Scan for the cell matching the given text and deliver its [x, y] coordinate at center. 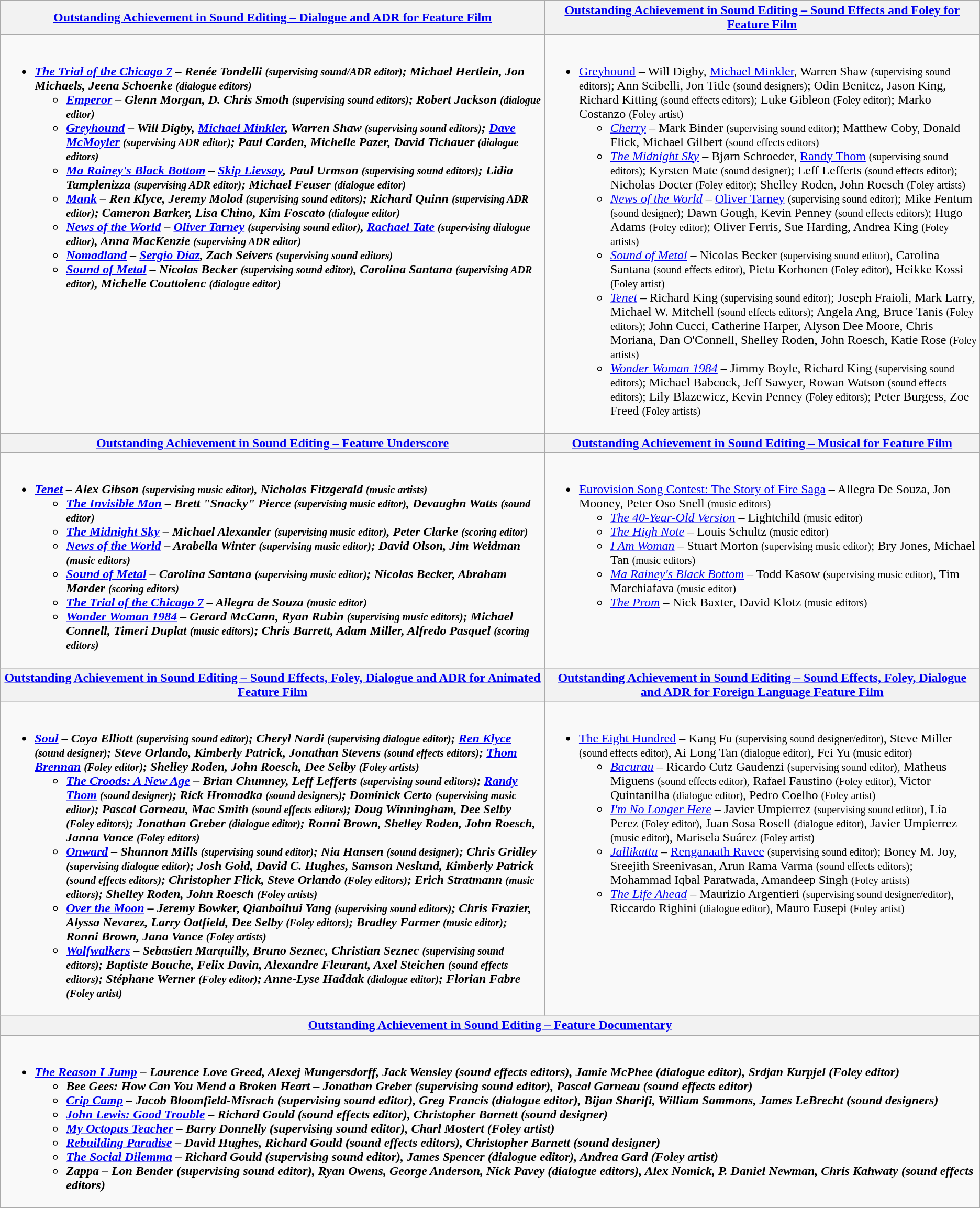
Outstanding Achievement in Sound Editing – Sound Effects, Foley, Dialogue and ADR for Animated Feature Film [273, 685]
Outstanding Achievement in Sound Editing – Dialogue and ADR for Feature Film [273, 18]
Outstanding Achievement in Sound Editing – Sound Effects, Foley, Dialogue and ADR for Foreign Language Feature Film [762, 685]
Outstanding Achievement in Sound Editing – Feature Underscore [273, 443]
Outstanding Achievement in Sound Editing – Feature Documentary [490, 1025]
Outstanding Achievement in Sound Editing – Sound Effects and Foley for Feature Film [762, 18]
Outstanding Achievement in Sound Editing – Musical for Feature Film [762, 443]
